Scan for the cell matching the given text and deliver its (x, y) coordinate at center. 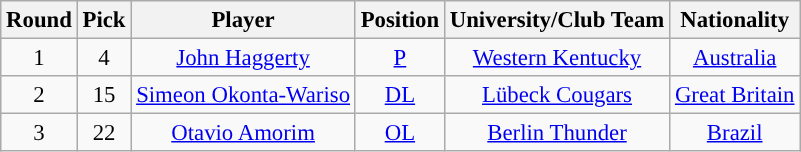
Player (244, 20)
Western Kentucky (556, 58)
Otavio Amorim (244, 133)
Simeon Okonta-Wariso (244, 95)
Australia (735, 58)
Great Britain (735, 95)
Position (400, 20)
P (400, 58)
2 (39, 95)
Pick (104, 20)
Round (39, 20)
DL (400, 95)
Berlin Thunder (556, 133)
1 (39, 58)
15 (104, 95)
John Haggerty (244, 58)
4 (104, 58)
22 (104, 133)
Lübeck Cougars (556, 95)
Brazil (735, 133)
OL (400, 133)
University/Club Team (556, 20)
Nationality (735, 20)
3 (39, 133)
